Return [X, Y] of the center of cell containing provided text 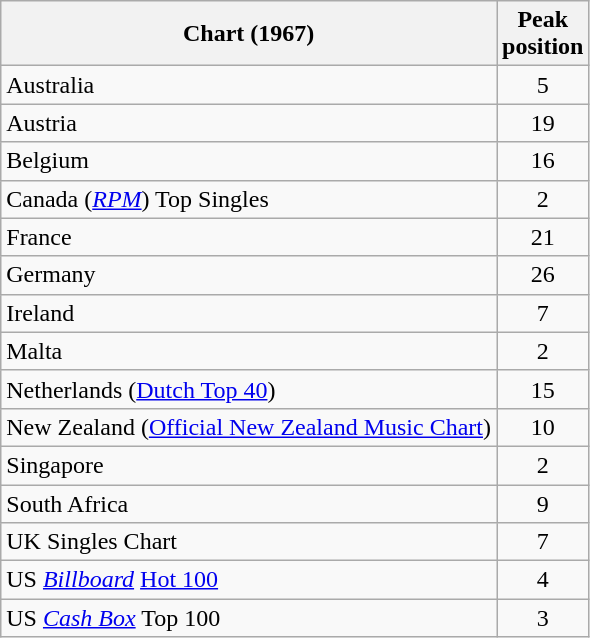
Australia [249, 85]
19 [543, 123]
Canada (RPM) Top Singles [249, 199]
US Cash Box Top 100 [249, 618]
5 [543, 85]
South Africa [249, 503]
UK Singles Chart [249, 542]
21 [543, 237]
Germany [249, 275]
New Zealand (Official New Zealand Music Chart) [249, 427]
US Billboard Hot 100 [249, 580]
3 [543, 618]
Malta [249, 351]
France [249, 237]
4 [543, 580]
Peakposition [543, 34]
16 [543, 161]
Austria [249, 123]
9 [543, 503]
26 [543, 275]
10 [543, 427]
Ireland [249, 313]
Belgium [249, 161]
Netherlands (Dutch Top 40) [249, 389]
Chart (1967) [249, 34]
15 [543, 389]
Singapore [249, 465]
